Locate the cell with the specified text and output its (x, y) center coordinate. 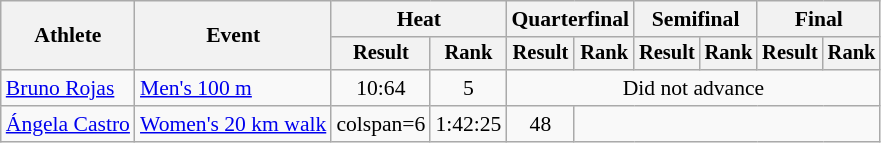
Athlete (68, 36)
48 (540, 124)
10:64 (380, 88)
Final (818, 19)
Women's 20 km walk (233, 124)
Bruno Rojas (68, 88)
Event (233, 36)
1:42:25 (468, 124)
Did not advance (693, 88)
5 (468, 88)
Heat (418, 19)
Ángela Castro (68, 124)
Semifinal (696, 19)
Men's 100 m (233, 88)
Quarterfinal (570, 19)
colspan=6 (380, 124)
